Locate the cell with the specified text and output its [X, Y] center coordinate. 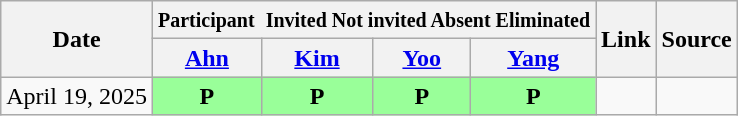
Date [77, 39]
Link [626, 39]
Yoo [422, 58]
Ahn [206, 58]
April 19, 2025 [77, 96]
Kim [316, 58]
Source [696, 39]
Yang [534, 58]
Participant Invited Not invited Absent Eliminated [374, 20]
